Return the [x, y] coordinate for the center point of the cell that contains the specified text.  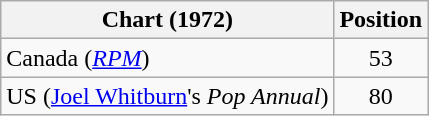
80 [381, 96]
Chart (1972) [168, 20]
Canada (RPM) [168, 58]
53 [381, 58]
Position [381, 20]
US (Joel Whitburn's Pop Annual) [168, 96]
